Return [X, Y] of the center of cell containing provided text 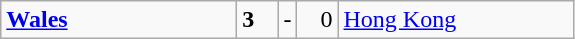
0 [318, 20]
Hong Kong [456, 20]
- [288, 20]
Wales [119, 20]
3 [258, 20]
